Scan for the cell matching the given text and deliver its [X, Y] coordinate at center. 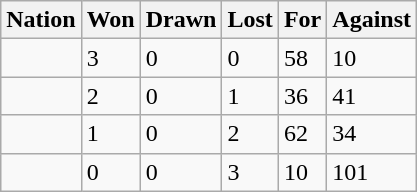
58 [302, 58]
34 [372, 134]
36 [302, 96]
For [302, 20]
Drawn [181, 20]
Against [372, 20]
Nation [41, 20]
Lost [250, 20]
41 [372, 96]
Won [110, 20]
101 [372, 172]
62 [302, 134]
